Return [x, y] of the center of cell containing provided text 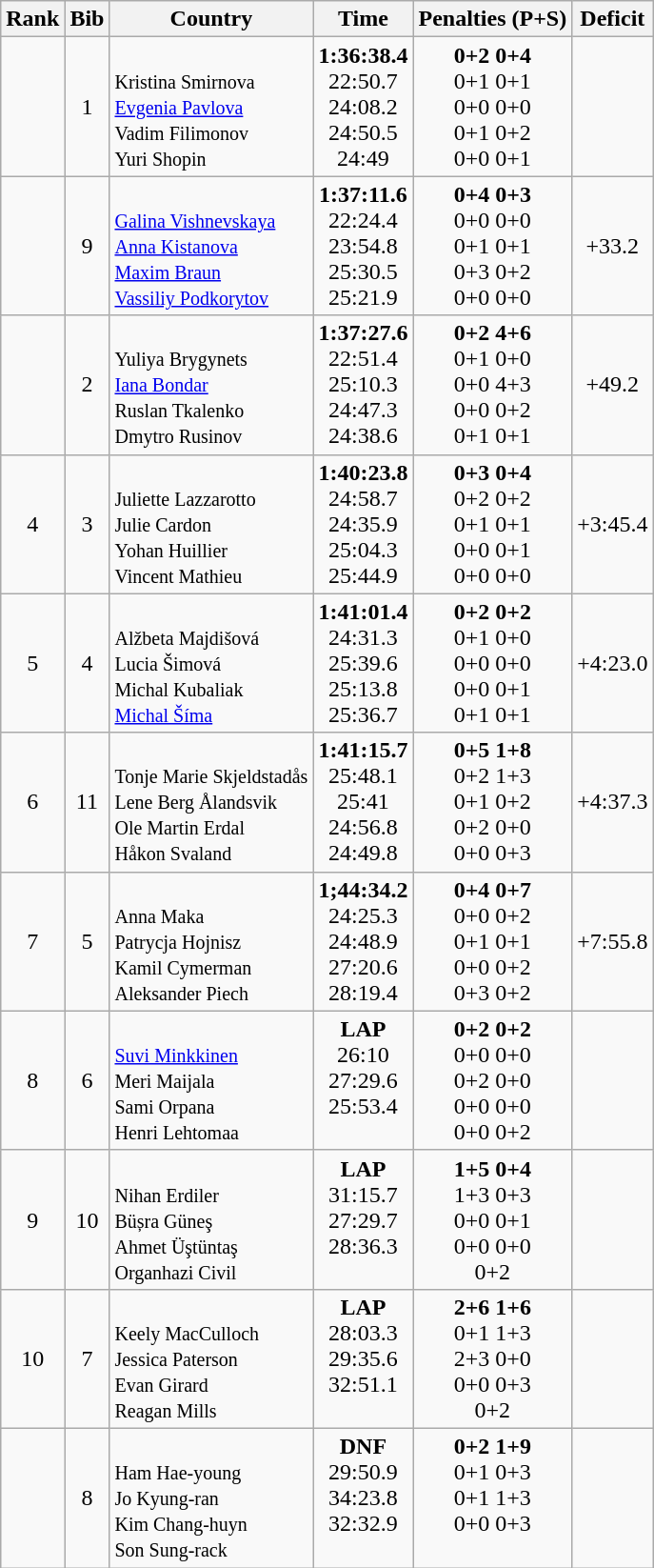
1 [88, 107]
0+4 0+30+0 0+00+1 0+10+3 0+20+0 0+0 [493, 246]
Kristina SmirnovaEvgenia PavlovaVadim FilimonovYuri Shopin [211, 107]
0+2 0+40+1 0+10+0 0+00+1 0+20+0 0+1 [493, 107]
1:40:23.824:58.724:35.925:04.325:44.9 [364, 524]
Galina VishnevskayaAnna KistanovaMaxim BraunVassiliy Podkorytov [211, 246]
LAP26:1027:29.625:53.4 [364, 1080]
0+2 0+20+0 0+00+2 0+00+0 0+00+0 0+2 [493, 1080]
+4:23.0 [613, 663]
0+2 4+60+1 0+00+0 4+30+0 0+20+1 0+1 [493, 385]
Tonje Marie SkjeldstadåsLene Berg ÅlandsvikOle Martin ErdalHåkon Svaland [211, 802]
1:37:27.622:51.425:10.324:47.324:38.6 [364, 385]
Nihan ErdilerBüșra GüneşAhmet ÜştüntaşOrganhazi Civil [211, 1219]
1:41:01.424:31.325:39.625:13.825:36.7 [364, 663]
1;44:34.224:25.324:48.927:20.628:19.4 [364, 941]
+33.2 [613, 246]
Deficit [613, 19]
Country [211, 19]
+49.2 [613, 385]
Keely MacCullochJessica PatersonEvan GirardReagan Mills [211, 1358]
1:36:38.422:50.724:08.224:50.524:49 [364, 107]
1:37:11.622:24.423:54.825:30.525:21.9 [364, 246]
Bib [88, 19]
0+5 1+80+2 1+30+1 0+20+2 0+00+0 0+3 [493, 802]
0+3 0+40+2 0+20+1 0+10+0 0+10+0 0+0 [493, 524]
DNF29:50.934:23.832:32.9 [364, 1498]
0+2 1+90+1 0+30+1 1+30+0 0+3 [493, 1498]
Anna MakaPatrycja HojniszKamil CymermanAleksander Piech [211, 941]
1+5 0+41+3 0+30+0 0+10+0 0+00+2 [493, 1219]
Yuliya BrygynetsIana BondarRuslan TkalenkoDmytro Rusinov [211, 385]
3 [88, 524]
2 [88, 385]
1:41:15.725:48.125:4124:56.824:49.8 [364, 802]
LAP31:15.727:29.728:36.3 [364, 1219]
0+2 0+20+1 0+00+0 0+00+0 0+10+1 0+1 [493, 663]
Time [364, 19]
Suvi MinkkinenMeri MaijalaSami OrpanaHenri Lehtomaa [211, 1080]
LAP28:03.329:35.632:51.1 [364, 1358]
Alžbeta MajdišováLucia ŠimováMichal KubaliakMichal Šíma [211, 663]
2+6 1+60+1 1+32+3 0+00+0 0+30+2 [493, 1358]
Rank [32, 19]
+4:37.3 [613, 802]
Juliette LazzarottoJulie CardonYohan HuillierVincent Mathieu [211, 524]
0+4 0+70+0 0+20+1 0+10+0 0+20+3 0+2 [493, 941]
+3:45.4 [613, 524]
Penalties (P+S) [493, 19]
Ham Hae-youngJo Kyung-ranKim Chang-huynSon Sung-rack [211, 1498]
11 [88, 802]
+7:55.8 [613, 941]
